Capture the cell that displays the provided text and extract its (x, y) central coordinate. 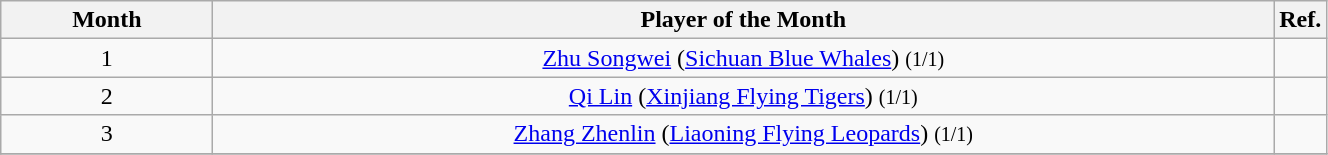
Player of the Month (744, 20)
1 (107, 58)
Ref. (1300, 20)
Qi Lin (Xinjiang Flying Tigers) (1/1) (744, 96)
3 (107, 134)
2 (107, 96)
Zhu Songwei (Sichuan Blue Whales) (1/1) (744, 58)
Zhang Zhenlin (Liaoning Flying Leopards) (1/1) (744, 134)
Month (107, 20)
